Extract the (x, y) coordinate from the center of the cell holding the provided text.  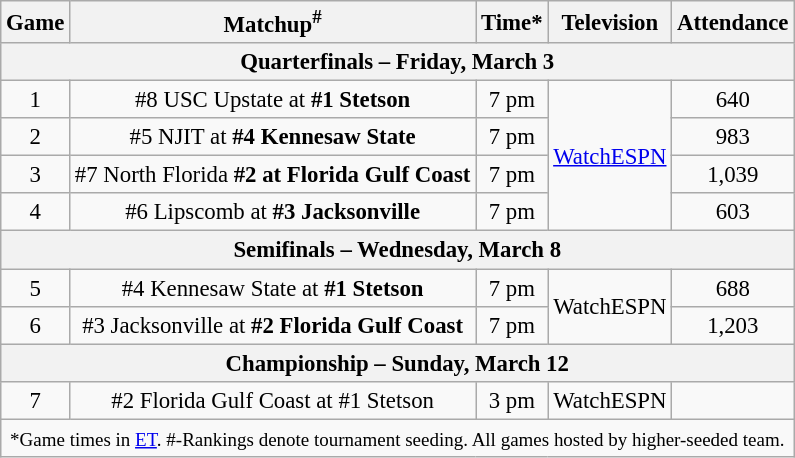
#4 Kennesaw State at #1 Stetson (273, 288)
4 (36, 213)
Television (610, 22)
#6 Lipscomb at #3 Jacksonville (273, 213)
Attendance (733, 22)
Semifinals – Wednesday, March 8 (398, 250)
#5 NJIT at #4 Kennesaw State (273, 137)
Quarterfinals – Friday, March 3 (398, 62)
Championship – Sunday, March 12 (398, 363)
6 (36, 325)
*Game times in ET. #-Rankings denote tournament seeding. All games hosted by higher-seeded team. (398, 438)
3 (36, 175)
1,203 (733, 325)
#7 North Florida #2 at Florida Gulf Coast (273, 175)
#2 Florida Gulf Coast at #1 Stetson (273, 400)
983 (733, 137)
603 (733, 213)
5 (36, 288)
#3 Jacksonville at #2 Florida Gulf Coast (273, 325)
640 (733, 100)
688 (733, 288)
3 pm (512, 400)
Game (36, 22)
7 (36, 400)
Time* (512, 22)
1,039 (733, 175)
Matchup# (273, 22)
2 (36, 137)
1 (36, 100)
#8 USC Upstate at #1 Stetson (273, 100)
